Return the (X, Y) coordinate for the center point of the cell that contains the specified text.  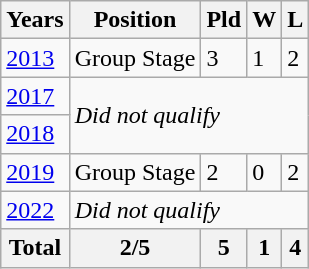
L (296, 20)
3 (224, 58)
5 (224, 248)
W (264, 20)
Years (35, 20)
0 (264, 172)
2/5 (135, 248)
Position (135, 20)
Pld (224, 20)
2017 (35, 96)
2022 (35, 210)
2013 (35, 58)
2018 (35, 134)
2019 (35, 172)
Total (35, 248)
4 (296, 248)
